Find where the given text appears and provide that cell's center as [X, Y] coordinate. 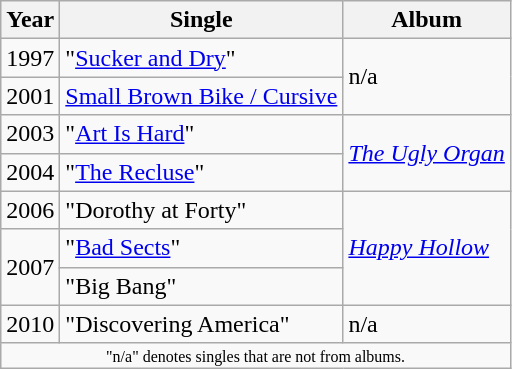
"Art Is Hard" [202, 134]
2006 [30, 210]
Small Brown Bike / Cursive [202, 96]
2003 [30, 134]
"Big Bang" [202, 286]
The Ugly Organ [427, 153]
Year [30, 20]
Album [427, 20]
2007 [30, 267]
1997 [30, 58]
Single [202, 20]
"Bad Sects" [202, 248]
"Dorothy at Forty" [202, 210]
"Discovering America" [202, 324]
2004 [30, 172]
"The Recluse" [202, 172]
"n/a" denotes singles that are not from albums. [256, 355]
Happy Hollow [427, 248]
"Sucker and Dry" [202, 58]
2010 [30, 324]
2001 [30, 96]
